Provide the (x, y) coordinate of the cell's center where the given text is located.  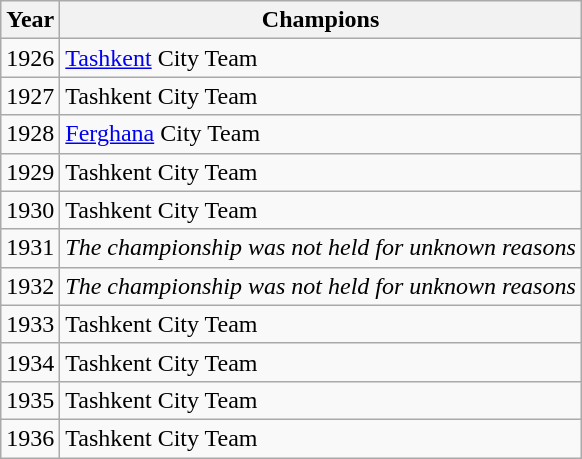
Ferghana City Team (321, 134)
1933 (30, 324)
1930 (30, 210)
1934 (30, 362)
Champions (321, 20)
1936 (30, 438)
1932 (30, 286)
1926 (30, 58)
1931 (30, 248)
Year (30, 20)
1927 (30, 96)
1928 (30, 134)
1935 (30, 400)
1929 (30, 172)
